Find where the given text appears and provide that cell's center as (X, Y) coordinate. 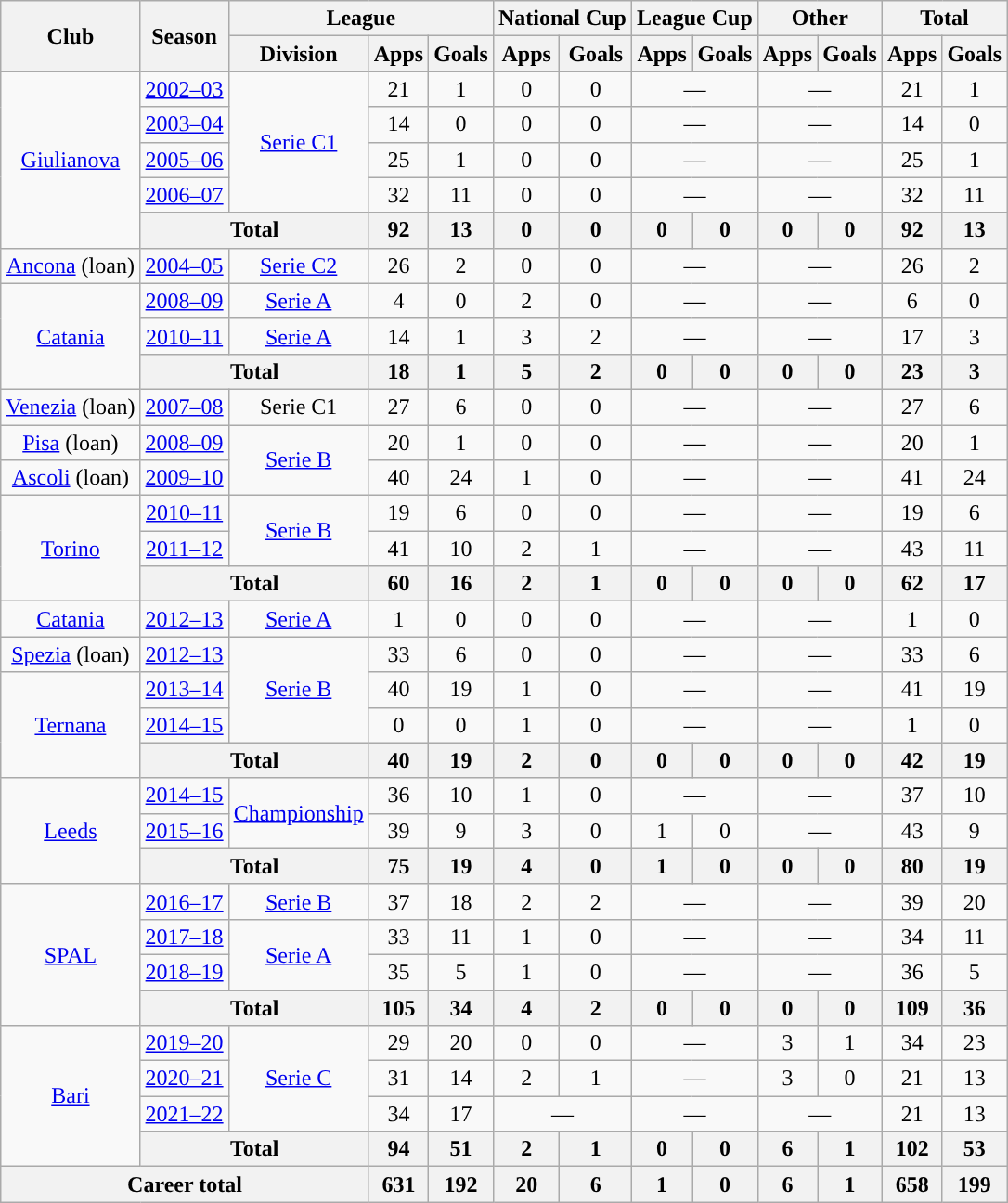
2003–04 (184, 124)
94 (398, 1149)
2011–12 (184, 549)
Other (820, 19)
2009–10 (184, 478)
Spezia (loan) (71, 654)
75 (398, 866)
51 (461, 1149)
35 (398, 972)
2017–18 (184, 937)
2019–20 (184, 1043)
Bari (71, 1096)
League (360, 19)
Ternana (71, 725)
631 (398, 1184)
199 (975, 1184)
2015–16 (184, 831)
105 (398, 1007)
2005–06 (184, 160)
Giulianova (71, 160)
2013–14 (184, 690)
109 (911, 1007)
102 (911, 1149)
192 (461, 1184)
2007–08 (184, 407)
Venezia (loan) (71, 407)
2016–17 (184, 901)
Season (184, 36)
Serie C2 (299, 265)
Club (71, 36)
2020–21 (184, 1079)
National Cup (562, 19)
658 (911, 1184)
Leeds (71, 831)
60 (398, 584)
2021–22 (184, 1114)
62 (911, 584)
Serie C (299, 1079)
Ascoli (loan) (71, 478)
Division (299, 54)
SPAL (71, 954)
80 (911, 866)
16 (461, 584)
Championship (299, 813)
31 (398, 1079)
53 (975, 1149)
Torino (71, 549)
Pisa (loan) (71, 443)
2018–19 (184, 972)
Career total (185, 1184)
42 (911, 760)
League Cup (695, 19)
Ancona (loan) (71, 265)
2004–05 (184, 265)
2002–03 (184, 89)
2006–07 (184, 195)
29 (398, 1043)
